Pinpoint the cell where the given text exists, returning its [x, y] midpoint coordinate. 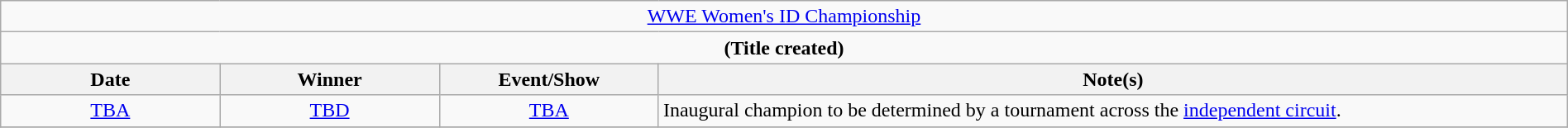
Note(s) [1113, 79]
TBD [329, 111]
Date [111, 79]
(Title created) [784, 48]
Inaugural champion to be determined by a tournament across the independent circuit. [1113, 111]
Winner [329, 79]
WWE Women's ID Championship [784, 17]
Event/Show [549, 79]
